Detect which cell encompasses the target text, then output its [X, Y] center coordinate. 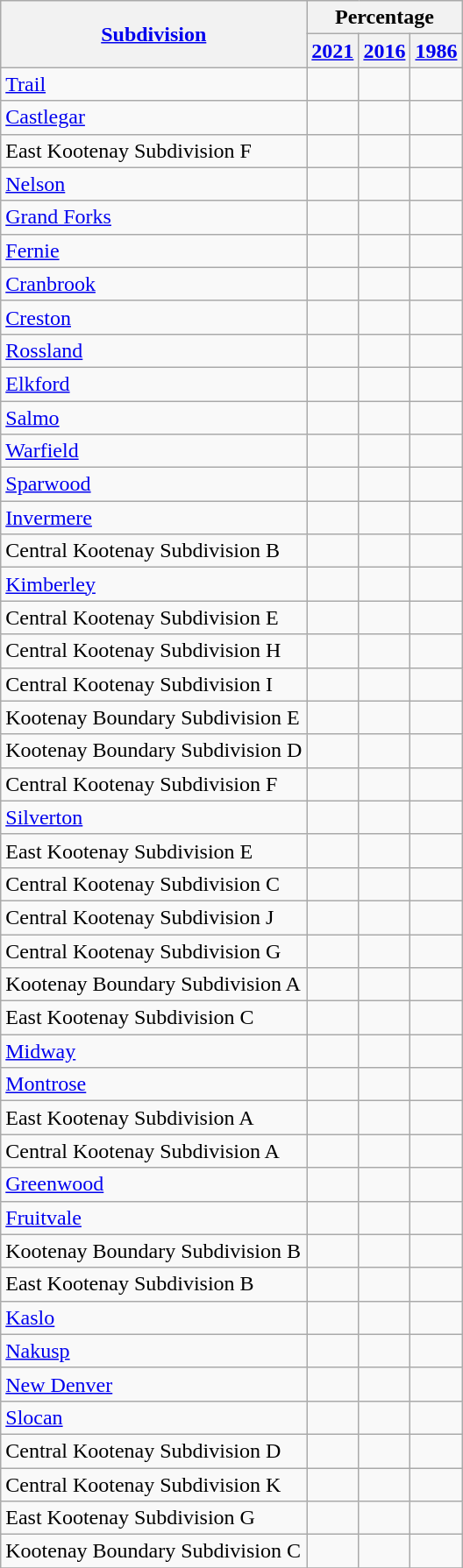
Greenwood [154, 1184]
Cranbrook [154, 284]
Montrose [154, 1084]
Kootenay Boundary Subdivision E [154, 717]
Salmo [154, 418]
East Kootenay Subdivision E [154, 851]
Kootenay Boundary Subdivision C [154, 1551]
Percentage [384, 18]
Kootenay Boundary Subdivision B [154, 1251]
Elkford [154, 384]
Central Kootenay Subdivision G [154, 950]
Kootenay Boundary Subdivision A [154, 985]
Nelson [154, 184]
Castlegar [154, 117]
Kimberley [154, 584]
Central Kootenay Subdivision A [154, 1151]
Slocan [154, 1417]
Fruitvale [154, 1218]
Central Kootenay Subdivision I [154, 684]
Silverton [154, 817]
Rossland [154, 350]
Creston [154, 317]
Kootenay Boundary Subdivision D [154, 751]
Central Kootenay Subdivision K [154, 1485]
Central Kootenay Subdivision H [154, 651]
2016 [384, 51]
Warfield [154, 451]
New Denver [154, 1384]
Sparwood [154, 484]
Nakusp [154, 1351]
Central Kootenay Subdivision F [154, 784]
2021 [333, 51]
1986 [437, 51]
Central Kootenay Subdivision J [154, 917]
East Kootenay Subdivision B [154, 1284]
Central Kootenay Subdivision D [154, 1451]
East Kootenay Subdivision F [154, 151]
Fernie [154, 251]
East Kootenay Subdivision A [154, 1118]
Central Kootenay Subdivision C [154, 884]
Grand Forks [154, 217]
Invermere [154, 518]
Midway [154, 1051]
Kaslo [154, 1317]
Subdivision [154, 34]
Central Kootenay Subdivision B [154, 551]
Trail [154, 84]
East Kootenay Subdivision G [154, 1518]
East Kootenay Subdivision C [154, 1018]
Central Kootenay Subdivision E [154, 618]
